Detect which cell encompasses the target text, then output its [x, y] center coordinate. 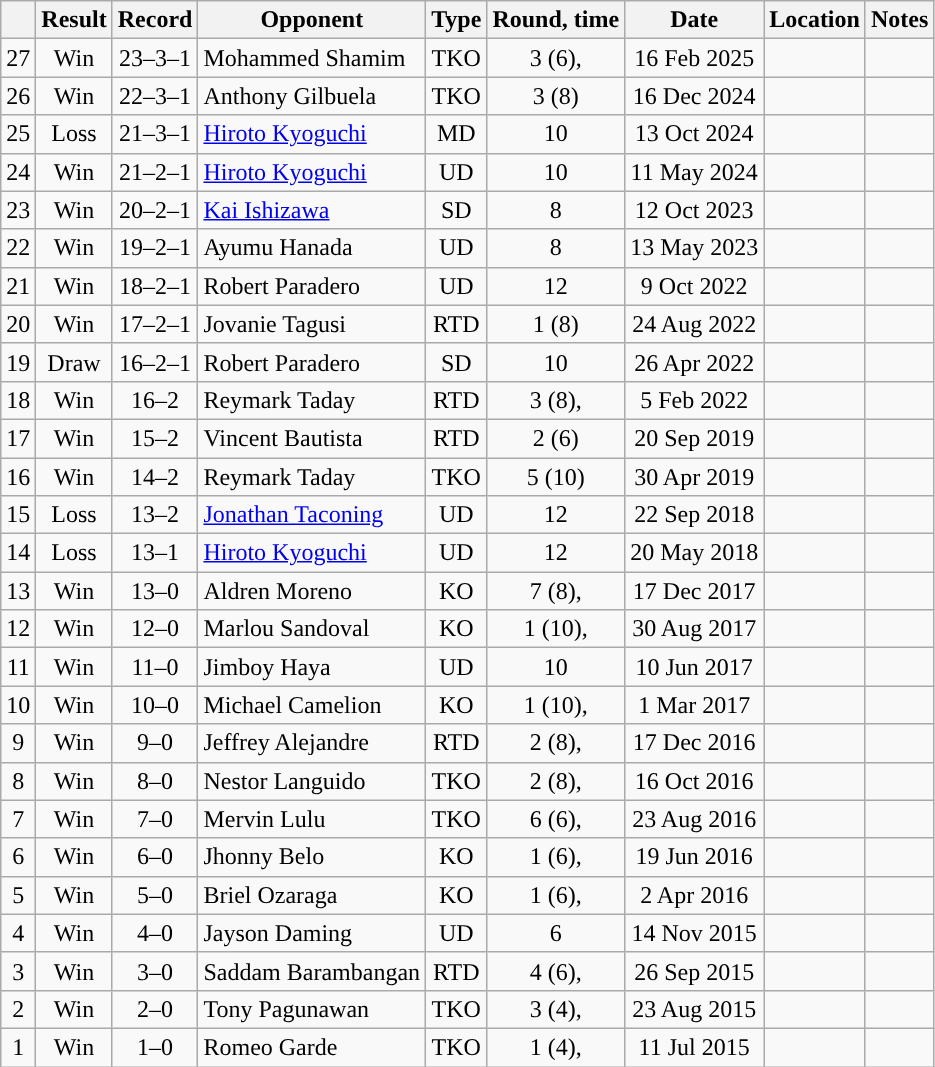
19–2–1 [155, 248]
15–2 [155, 438]
16 Dec 2024 [694, 96]
Record [155, 20]
9 Oct 2022 [694, 286]
1 (4), [556, 1047]
16–2–1 [155, 362]
7 (8), [556, 591]
Location [815, 20]
Result [74, 20]
11 [18, 667]
24 [18, 172]
15 [18, 515]
Aldren Moreno [312, 591]
19 [18, 362]
11 May 2024 [694, 172]
2 [18, 1009]
17 Dec 2016 [694, 743]
Jayson Daming [312, 933]
4–0 [155, 933]
MD [456, 134]
Michael Camelion [312, 705]
12 Oct 2023 [694, 210]
13 [18, 591]
1 Mar 2017 [694, 705]
Briel Ozaraga [312, 895]
2–0 [155, 1009]
6 (6), [556, 819]
Jonathan Taconing [312, 515]
1 [18, 1047]
Round, time [556, 20]
23 Aug 2015 [694, 1009]
17 Dec 2017 [694, 591]
16 Oct 2016 [694, 781]
23 Aug 2016 [694, 819]
3 (8) [556, 96]
27 [18, 58]
Notes [899, 20]
17 [18, 438]
21–3–1 [155, 134]
Jimboy Haya [312, 667]
Jovanie Tagusi [312, 324]
9 [18, 743]
13–2 [155, 515]
25 [18, 134]
3 [18, 971]
5 [18, 895]
10–0 [155, 705]
Ayumu Hanada [312, 248]
20–2–1 [155, 210]
Jeffrey Alejandre [312, 743]
3 (8), [556, 400]
11–0 [155, 667]
Vincent Bautista [312, 438]
3 (4), [556, 1009]
Mohammed Shamim [312, 58]
13–0 [155, 591]
5 Feb 2022 [694, 400]
30 Apr 2019 [694, 477]
24 Aug 2022 [694, 324]
4 (6), [556, 971]
Type [456, 20]
1 (8) [556, 324]
26 Apr 2022 [694, 362]
Mervin Lulu [312, 819]
6–0 [155, 857]
20 Sep 2019 [694, 438]
Jhonny Belo [312, 857]
13–1 [155, 553]
Nestor Languido [312, 781]
5 (10) [556, 477]
8–0 [155, 781]
Opponent [312, 20]
13 Oct 2024 [694, 134]
21–2–1 [155, 172]
14 Nov 2015 [694, 933]
Romeo Garde [312, 1047]
22 [18, 248]
12–0 [155, 629]
14 [18, 553]
3 (6), [556, 58]
Draw [74, 362]
23 [18, 210]
4 [18, 933]
Marlou Sandoval [312, 629]
7–0 [155, 819]
19 Jun 2016 [694, 857]
Anthony Gilbuela [312, 96]
26 [18, 96]
3–0 [155, 971]
2 Apr 2016 [694, 895]
5–0 [155, 895]
14–2 [155, 477]
7 [18, 819]
17–2–1 [155, 324]
11 Jul 2015 [694, 1047]
30 Aug 2017 [694, 629]
18 [18, 400]
23–3–1 [155, 58]
Kai Ishizawa [312, 210]
16 Feb 2025 [694, 58]
Saddam Barambangan [312, 971]
21 [18, 286]
18–2–1 [155, 286]
22 Sep 2018 [694, 515]
13 May 2023 [694, 248]
20 May 2018 [694, 553]
16 [18, 477]
22–3–1 [155, 96]
20 [18, 324]
16–2 [155, 400]
10 Jun 2017 [694, 667]
2 (6) [556, 438]
1–0 [155, 1047]
Tony Pagunawan [312, 1009]
9–0 [155, 743]
26 Sep 2015 [694, 971]
Date [694, 20]
